Search for the cell housing the specified text and yield its (X, Y) center coordinate. 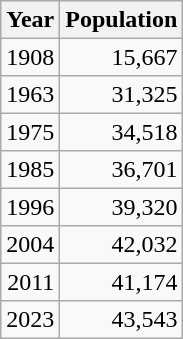
1996 (30, 206)
34,518 (122, 132)
2023 (30, 318)
39,320 (122, 206)
36,701 (122, 170)
41,174 (122, 282)
1985 (30, 170)
2011 (30, 282)
31,325 (122, 94)
1963 (30, 94)
2004 (30, 244)
Year (30, 20)
15,667 (122, 56)
1975 (30, 132)
1908 (30, 56)
43,543 (122, 318)
42,032 (122, 244)
Population (122, 20)
